Identify which cell holds the provided text, then report its (x, y) central coordinate. 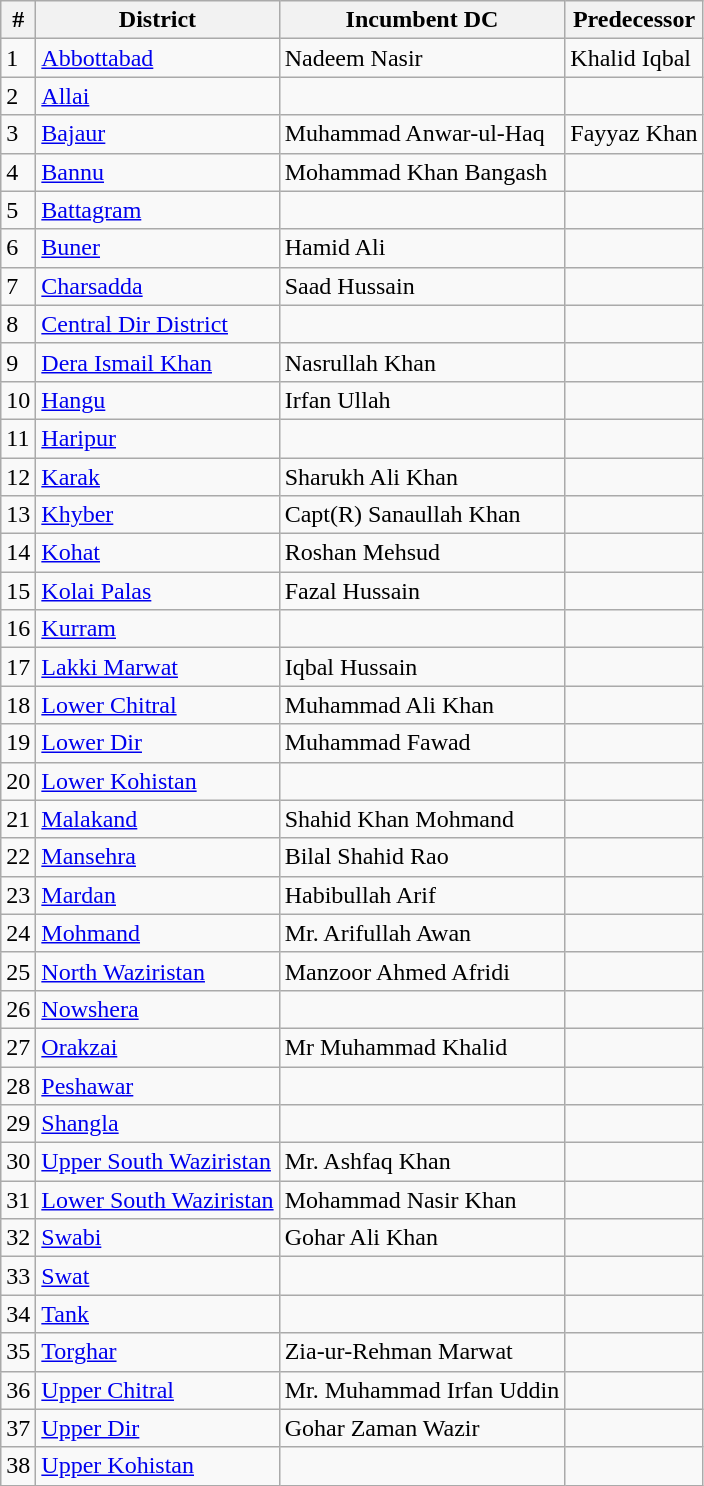
Bajaur (158, 134)
22 (18, 857)
26 (18, 1009)
Gohar Ali Khan (422, 1238)
Hamid Ali (422, 248)
27 (18, 1047)
Malakand (158, 819)
Hangu (158, 400)
11 (18, 438)
36 (18, 1390)
Shahid Khan Mohmand (422, 819)
6 (18, 248)
Khyber (158, 515)
15 (18, 591)
Lower Dir (158, 743)
Upper Dir (158, 1428)
21 (18, 819)
37 (18, 1428)
Manzoor Ahmed Afridi (422, 971)
Mr Muhammad Khalid (422, 1047)
5 (18, 210)
Upper South Waziristan (158, 1162)
District (158, 20)
Muhammad Anwar-ul-Haq (422, 134)
Peshawar (158, 1085)
14 (18, 553)
Bilal Shahid Rao (422, 857)
18 (18, 705)
13 (18, 515)
Mr. Arifullah Awan (422, 933)
Iqbal Hussain (422, 667)
Allai (158, 96)
Muhammad Fawad (422, 743)
Fazal Hussain (422, 591)
31 (18, 1200)
Mohammad Nasir Khan (422, 1200)
Habibullah Arif (422, 895)
Mr. Muhammad Irfan Uddin (422, 1390)
North Waziristan (158, 971)
Haripur (158, 438)
8 (18, 324)
4 (18, 172)
Muhammad Ali Khan (422, 705)
Karak (158, 477)
Upper Kohistan (158, 1466)
Shangla (158, 1124)
38 (18, 1466)
Sharukh Ali Khan (422, 477)
33 (18, 1276)
Orakzai (158, 1047)
Central Dir District (158, 324)
Capt(R) Sanaullah Khan (422, 515)
32 (18, 1238)
20 (18, 781)
Lower Kohistan (158, 781)
Dera Ismail Khan (158, 362)
23 (18, 895)
Zia-ur-Rehman Marwat (422, 1352)
25 (18, 971)
Nadeem Nasir (422, 58)
Lakki Marwat (158, 667)
Predecessor (634, 20)
17 (18, 667)
Mohammad Khan Bangash (422, 172)
Kohat (158, 553)
Mansehra (158, 857)
7 (18, 286)
Upper Chitral (158, 1390)
Nowshera (158, 1009)
Mohmand (158, 933)
Mardan (158, 895)
Kolai Palas (158, 591)
Irfan Ullah (422, 400)
24 (18, 933)
Torghar (158, 1352)
Battagram (158, 210)
Abbottabad (158, 58)
30 (18, 1162)
# (18, 20)
Lower South Waziristan (158, 1200)
29 (18, 1124)
28 (18, 1085)
Swabi (158, 1238)
3 (18, 134)
Roshan Mehsud (422, 553)
Mr. Ashfaq Khan (422, 1162)
Buner (158, 248)
Bannu (158, 172)
34 (18, 1314)
Gohar Zaman Wazir (422, 1428)
10 (18, 400)
9 (18, 362)
12 (18, 477)
Charsadda (158, 286)
16 (18, 629)
Kurram (158, 629)
Khalid Iqbal (634, 58)
Fayyaz Khan (634, 134)
Nasrullah Khan (422, 362)
Incumbent DC (422, 20)
19 (18, 743)
35 (18, 1352)
Saad Hussain (422, 286)
Lower Chitral (158, 705)
Tank (158, 1314)
Swat (158, 1276)
1 (18, 58)
2 (18, 96)
